Detect which cell encompasses the target text, then output its [x, y] center coordinate. 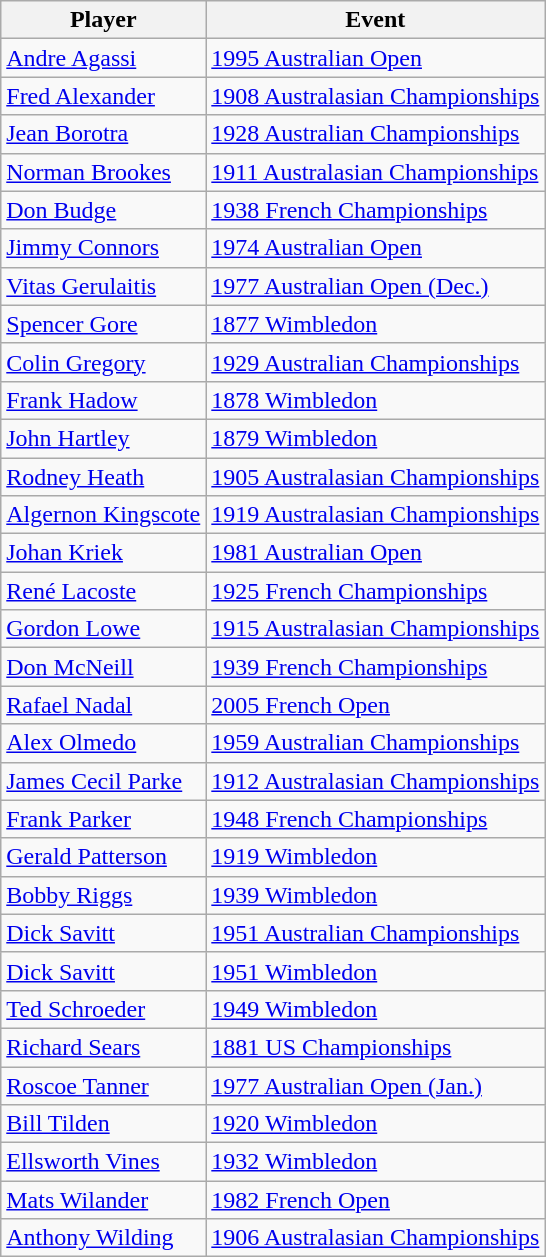
Event [376, 20]
Mats Wilander [104, 1200]
1959 Australian Championships [376, 743]
1881 US Championships [376, 1047]
1928 Australian Championships [376, 134]
1982 French Open [376, 1200]
Frank Hadow [104, 400]
1929 Australian Championships [376, 362]
Johan Kriek [104, 553]
Spencer Gore [104, 324]
2005 French Open [376, 705]
1908 Australasian Championships [376, 96]
1905 Australasian Championships [376, 477]
James Cecil Parke [104, 781]
1995 Australian Open [376, 58]
Andre Agassi [104, 58]
Rodney Heath [104, 477]
Player [104, 20]
Colin Gregory [104, 362]
Bobby Riggs [104, 895]
1877 Wimbledon [376, 324]
1920 Wimbledon [376, 1124]
Frank Parker [104, 819]
John Hartley [104, 438]
Ellsworth Vines [104, 1162]
1938 French Championships [376, 210]
Jimmy Connors [104, 248]
Don Budge [104, 210]
Alex Olmedo [104, 743]
Norman Brookes [104, 172]
1912 Australasian Championships [376, 781]
1911 Australasian Championships [376, 172]
1878 Wimbledon [376, 400]
Gordon Lowe [104, 629]
1915 Australasian Championships [376, 629]
1951 Wimbledon [376, 971]
René Lacoste [104, 591]
1939 Wimbledon [376, 895]
1948 French Championships [376, 819]
Jean Borotra [104, 134]
1951 Australian Championships [376, 933]
1981 Australian Open [376, 553]
1977 Australian Open (Dec.) [376, 286]
1919 Wimbledon [376, 857]
1919 Australasian Championships [376, 515]
1939 French Championships [376, 667]
1949 Wimbledon [376, 1009]
Vitas Gerulaitis [104, 286]
Don McNeill [104, 667]
1879 Wimbledon [376, 438]
Algernon Kingscote [104, 515]
1974 Australian Open [376, 248]
1925 French Championships [376, 591]
1906 Australasian Championships [376, 1238]
Bill Tilden [104, 1124]
Fred Alexander [104, 96]
1932 Wimbledon [376, 1162]
Gerald Patterson [104, 857]
Richard Sears [104, 1047]
Ted Schroeder [104, 1009]
Roscoe Tanner [104, 1085]
Rafael Nadal [104, 705]
Anthony Wilding [104, 1238]
1977 Australian Open (Jan.) [376, 1085]
